Find where the given text appears and provide that cell's center as [X, Y] coordinate. 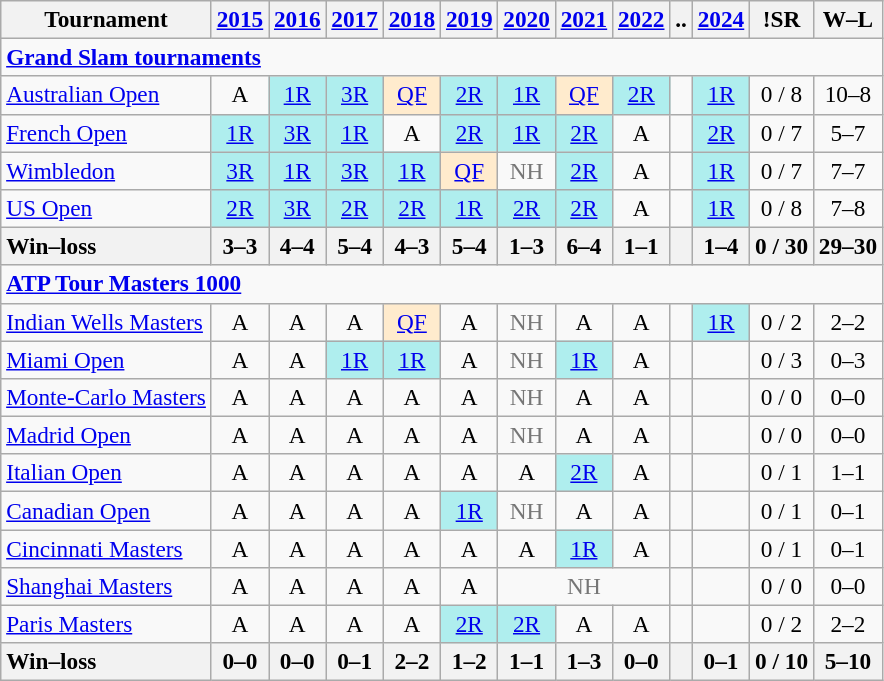
5–7 [848, 133]
Australian Open [106, 95]
Monte-Carlo Masters [106, 397]
2020 [526, 19]
!SR [782, 19]
ATP Tour Masters 1000 [442, 284]
4–4 [298, 246]
0 / 30 [782, 246]
2022 [642, 19]
W–L [848, 19]
2019 [470, 19]
2017 [354, 19]
0–3 [848, 359]
2016 [298, 19]
Italian Open [106, 473]
US Open [106, 208]
6–4 [584, 246]
1–4 [720, 246]
Cincinnati Masters [106, 548]
5–10 [848, 662]
3–3 [240, 246]
7–8 [848, 208]
1–2 [470, 662]
2018 [412, 19]
.. [681, 19]
2015 [240, 19]
Shanghai Masters [106, 586]
29–30 [848, 246]
2024 [720, 19]
French Open [106, 133]
7–7 [848, 170]
Paris Masters [106, 624]
2021 [584, 19]
0 / 3 [782, 359]
Grand Slam tournaments [442, 57]
Madrid Open [106, 435]
4–3 [412, 246]
10–8 [848, 95]
Indian Wells Masters [106, 322]
0 / 10 [782, 662]
Miami Open [106, 359]
Tournament [106, 19]
Canadian Open [106, 510]
Wimbledon [106, 170]
